Detect which cell encompasses the target text, then output its [x, y] center coordinate. 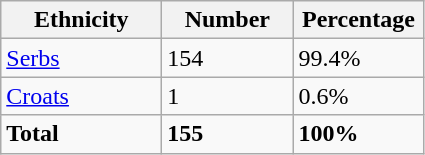
Ethnicity [82, 20]
Croats [82, 96]
100% [358, 134]
0.6% [358, 96]
Percentage [358, 20]
154 [228, 58]
155 [228, 134]
Total [82, 134]
Number [228, 20]
Serbs [82, 58]
99.4% [358, 58]
1 [228, 96]
